Find where the given text appears and provide that cell's center as [X, Y] coordinate. 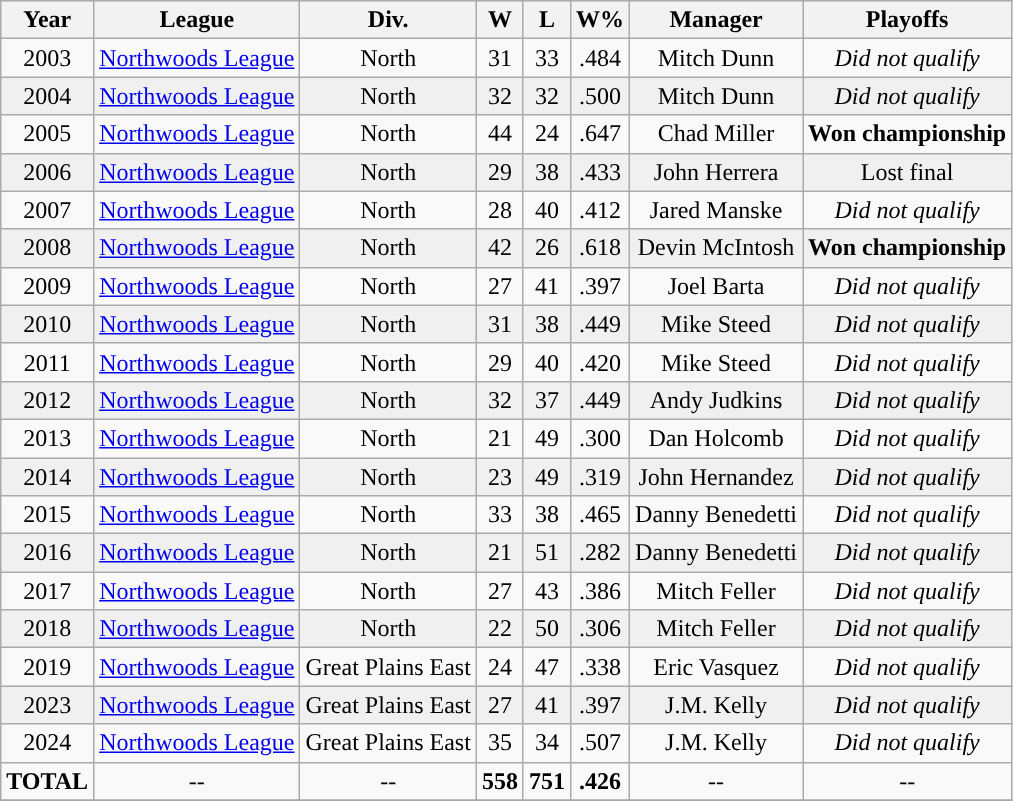
.484 [600, 58]
Manager [716, 20]
Dan Holcomb [716, 438]
.507 [600, 743]
.647 [600, 134]
.412 [600, 210]
2012 [48, 400]
51 [546, 553]
35 [500, 743]
Eric Vasquez [716, 667]
47 [546, 667]
28 [500, 210]
W% [600, 20]
558 [500, 781]
.319 [600, 477]
W [500, 20]
Joel Barta [716, 286]
TOTAL [48, 781]
.465 [600, 515]
751 [546, 781]
44 [500, 134]
2009 [48, 286]
23 [500, 477]
2006 [48, 172]
.426 [600, 781]
2005 [48, 134]
John Herrera [716, 172]
League [197, 20]
.618 [600, 248]
Playoffs [908, 20]
.386 [600, 591]
2017 [48, 591]
Andy Judkins [716, 400]
2023 [48, 705]
Lost final [908, 172]
2018 [48, 629]
22 [500, 629]
.306 [600, 629]
2016 [48, 553]
2011 [48, 362]
2010 [48, 324]
26 [546, 248]
2004 [48, 96]
2014 [48, 477]
2008 [48, 248]
John Hernandez [716, 477]
2007 [48, 210]
.420 [600, 362]
Div. [388, 20]
50 [546, 629]
37 [546, 400]
.500 [600, 96]
.300 [600, 438]
2003 [48, 58]
.433 [600, 172]
2024 [48, 743]
2015 [48, 515]
42 [500, 248]
Jared Manske [716, 210]
Chad Miller [716, 134]
Year [48, 20]
Devin McIntosh [716, 248]
43 [546, 591]
.338 [600, 667]
.282 [600, 553]
2013 [48, 438]
34 [546, 743]
L [546, 20]
2019 [48, 667]
